Capture the cell that displays the provided text and extract its (x, y) central coordinate. 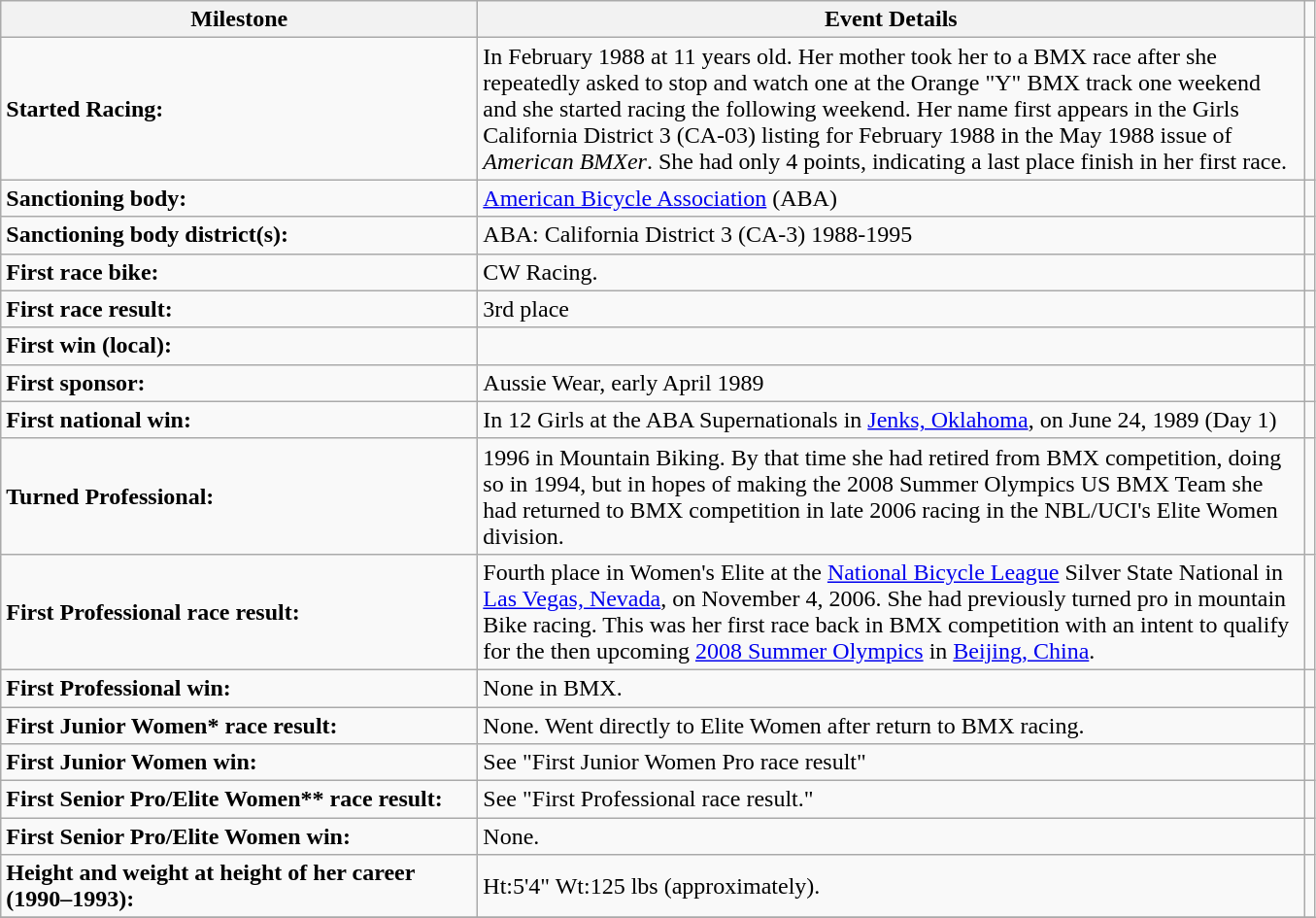
First Junior Women win: (239, 763)
Milestone (239, 19)
CW Racing. (892, 272)
In 12 Girls at the ABA Supernationals in Jenks, Oklahoma, on June 24, 1989 (Day 1) (892, 420)
None. Went directly to Elite Women after return to BMX racing. (892, 726)
Turned Professional: (239, 495)
First Professional win: (239, 688)
First Junior Women* race result: (239, 726)
Started Racing: (239, 109)
First win (local): (239, 346)
None in BMX. (892, 688)
First Professional race result: (239, 612)
Aussie Wear, early April 1989 (892, 383)
ABA: California District 3 (CA-3) 1988-1995 (892, 235)
Sanctioning body: (239, 198)
None. (892, 836)
Height and weight at height of her career (1990–1993): (239, 886)
Event Details (892, 19)
First Senior Pro/Elite Women** race result: (239, 799)
First Senior Pro/Elite Women win: (239, 836)
3rd place (892, 309)
First race result: (239, 309)
First national win: (239, 420)
See "First Junior Women Pro race result" (892, 763)
First sponsor: (239, 383)
See "First Professional race result." (892, 799)
American Bicycle Association (ABA) (892, 198)
First race bike: (239, 272)
Sanctioning body district(s): (239, 235)
Ht:5'4" Wt:125 lbs (approximately). (892, 886)
